Identify which cell holds the provided text, then report its [x, y] central coordinate. 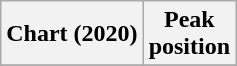
Chart (2020) [72, 34]
Peakposition [189, 34]
